Determine the (X, Y) coordinate at the center of the cell enclosing the given text.  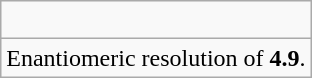
Enantiomeric resolution of 4.9. (156, 58)
